Find where the given text appears and provide that cell's center as [x, y] coordinate. 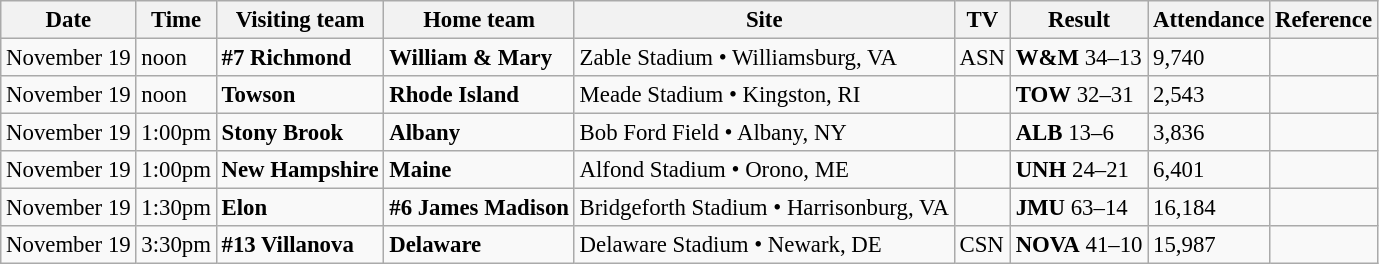
ALB 13–6 [1078, 133]
Albany [479, 133]
UNH 24–21 [1078, 170]
ASN [982, 58]
Site [764, 20]
William & Mary [479, 58]
3:30pm [176, 245]
Zable Stadium • Williamsburg, VA [764, 58]
2,543 [1209, 95]
Bridgeforth Stadium • Harrisonburg, VA [764, 208]
9,740 [1209, 58]
Rhode Island [479, 95]
Bob Ford Field • Albany, NY [764, 133]
Visiting team [300, 20]
1:30pm [176, 208]
W&M 34–13 [1078, 58]
Stony Brook [300, 133]
TOW 32–31 [1078, 95]
Meade Stadium • Kingston, RI [764, 95]
Towson [300, 95]
Home team [479, 20]
#6 James Madison [479, 208]
#7 Richmond [300, 58]
Result [1078, 20]
Maine [479, 170]
Delaware [479, 245]
Attendance [1209, 20]
New Hampshire [300, 170]
16,184 [1209, 208]
Time [176, 20]
#13 Villanova [300, 245]
6,401 [1209, 170]
3,836 [1209, 133]
Date [68, 20]
JMU 63–14 [1078, 208]
CSN [982, 245]
Elon [300, 208]
NOVA 41–10 [1078, 245]
TV [982, 20]
Delaware Stadium • Newark, DE [764, 245]
Alfond Stadium • Orono, ME [764, 170]
15,987 [1209, 245]
Reference [1324, 20]
